Extract the [x, y] coordinate from the center of the cell holding the provided text.  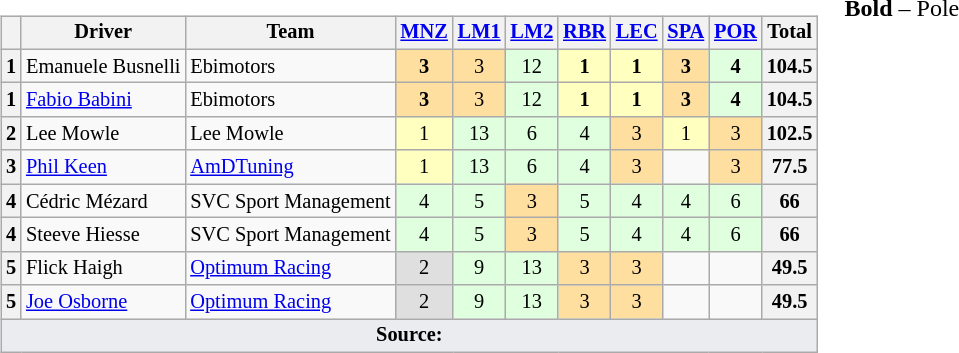
Source: [409, 336]
RBR [584, 33]
77.5 [790, 167]
LM2 [532, 33]
POR [736, 33]
Driver [103, 33]
AmDTuning [290, 167]
Total [790, 33]
LEC [637, 33]
Emanuele Busnelli [103, 66]
SPA [686, 33]
102.5 [790, 134]
Steeve Hiesse [103, 235]
MNZ [424, 33]
Team [290, 33]
Joe Osborne [103, 302]
Cédric Mézard [103, 201]
Phil Keen [103, 167]
LM1 [480, 33]
Fabio Babini [103, 100]
Flick Haigh [103, 268]
